Capture the cell that displays the provided text and extract its [x, y] central coordinate. 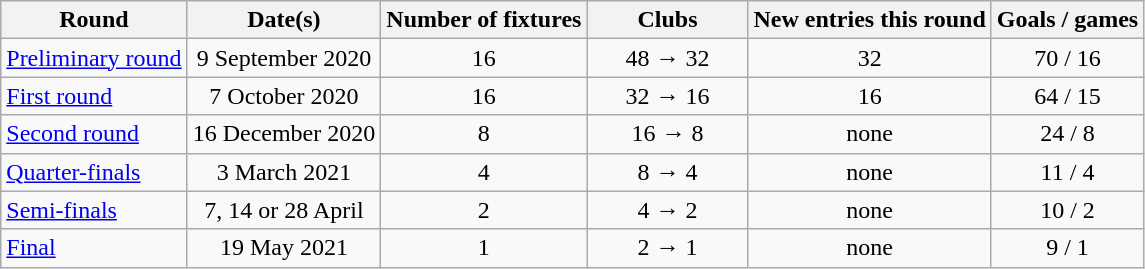
First round [94, 96]
16 → 8 [668, 134]
16 December 2020 [284, 134]
24 / 8 [1067, 134]
32 [870, 58]
19 May 2021 [284, 248]
Clubs [668, 20]
9 / 1 [1067, 248]
1 [484, 248]
8 → 4 [668, 172]
Preliminary round [94, 58]
11 / 4 [1067, 172]
10 / 2 [1067, 210]
Second round [94, 134]
8 [484, 134]
70 / 16 [1067, 58]
4 [484, 172]
Semi-finals [94, 210]
2 → 1 [668, 248]
4 → 2 [668, 210]
7 October 2020 [284, 96]
Goals / games [1067, 20]
9 September 2020 [284, 58]
Date(s) [284, 20]
64 / 15 [1067, 96]
Quarter-finals [94, 172]
3 March 2021 [284, 172]
Number of fixtures [484, 20]
2 [484, 210]
7, 14 or 28 April [284, 210]
Final [94, 248]
32 → 16 [668, 96]
Round [94, 20]
New entries this round [870, 20]
48 → 32 [668, 58]
